Pinpoint the cell where the given text exists, returning its [x, y] midpoint coordinate. 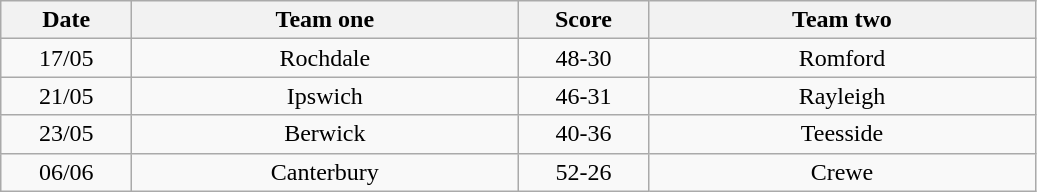
40-36 [584, 134]
23/05 [66, 134]
Rochdale [325, 58]
21/05 [66, 96]
Canterbury [325, 172]
Score [584, 20]
46-31 [584, 96]
48-30 [584, 58]
17/05 [66, 58]
Crewe [842, 172]
Rayleigh [842, 96]
Team one [325, 20]
Team two [842, 20]
Ipswich [325, 96]
Berwick [325, 134]
Date [66, 20]
Teesside [842, 134]
52-26 [584, 172]
Romford [842, 58]
06/06 [66, 172]
